Detect which cell encompasses the target text, then output its (X, Y) center coordinate. 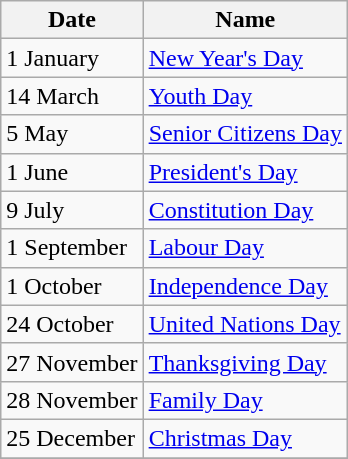
Family Day (245, 400)
27 November (72, 362)
24 October (72, 324)
Labour Day (245, 248)
Senior Citizens Day (245, 134)
Date (72, 20)
14 March (72, 96)
Thanksgiving Day (245, 362)
Youth Day (245, 96)
Name (245, 20)
Constitution Day (245, 210)
Christmas Day (245, 438)
United Nations Day (245, 324)
1 October (72, 286)
President's Day (245, 172)
9 July (72, 210)
1 January (72, 58)
New Year's Day (245, 58)
28 November (72, 400)
1 September (72, 248)
25 December (72, 438)
1 June (72, 172)
5 May (72, 134)
Independence Day (245, 286)
